Detect which cell encompasses the target text, then output its (X, Y) center coordinate. 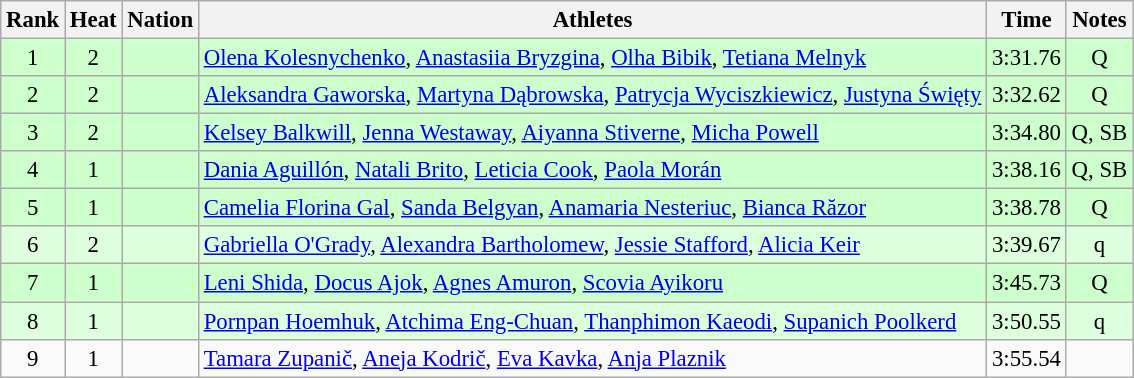
3:31.76 (1027, 58)
3:55.54 (1027, 358)
Heat (94, 20)
5 (33, 208)
Athletes (592, 20)
Time (1027, 20)
3:38.78 (1027, 208)
Nation (160, 20)
Leni Shida, Docus Ajok, Agnes Amuron, Scovia Ayikoru (592, 283)
Olena Kolesnychenko, Anastasiia Bryzgina, Olha Bibik, Tetiana Melnyk (592, 58)
Rank (33, 20)
8 (33, 321)
7 (33, 283)
Notes (1099, 20)
Camelia Florina Gal, Sanda Belgyan, Anamaria Nesteriuc, Bianca Răzor (592, 208)
3:45.73 (1027, 283)
3 (33, 133)
6 (33, 245)
3:38.16 (1027, 170)
3:50.55 (1027, 321)
3:39.67 (1027, 245)
4 (33, 170)
9 (33, 358)
Dania Aguillón, Natali Brito, Leticia Cook, Paola Morán (592, 170)
3:32.62 (1027, 95)
Pornpan Hoemhuk, Atchima Eng-Chuan, Thanphimon Kaeodi, Supanich Poolkerd (592, 321)
Tamara Zupanič, Aneja Kodrič, Eva Kavka, Anja Plaznik (592, 358)
Kelsey Balkwill, Jenna Westaway, Aiyanna Stiverne, Micha Powell (592, 133)
Gabriella O'Grady, Alexandra Bartholomew, Jessie Stafford, Alicia Keir (592, 245)
3:34.80 (1027, 133)
Aleksandra Gaworska, Martyna Dąbrowska, Patrycja Wyciszkiewicz, Justyna Święty (592, 95)
